Output the (X, Y) coordinate of the center of the cell containing the given text.  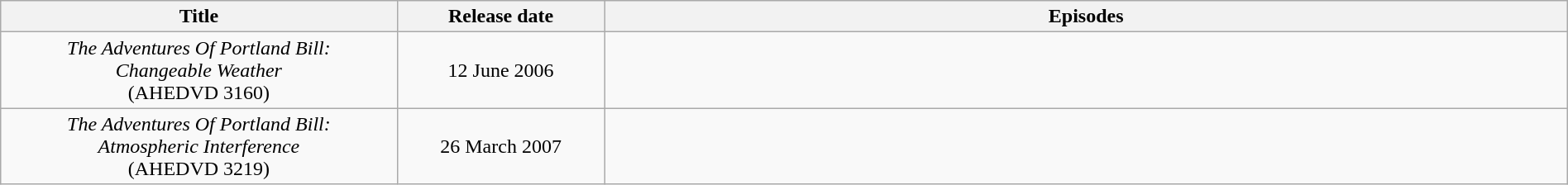
The Adventures Of Portland Bill:Changeable Weather(AHEDVD 3160) (198, 70)
Title (198, 17)
12 June 2006 (501, 70)
The Adventures Of Portland Bill:Atmospheric Interference(AHEDVD 3219) (198, 146)
Release date (501, 17)
26 March 2007 (501, 146)
Episodes (1086, 17)
